Identify which cell holds the provided text, then report its (x, y) central coordinate. 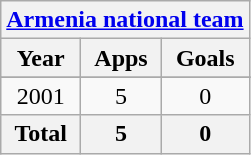
2001 (41, 96)
Apps (122, 58)
Armenia national team (125, 20)
Total (41, 134)
Year (41, 58)
Goals (205, 58)
